Return [x, y] of the center of cell containing provided text 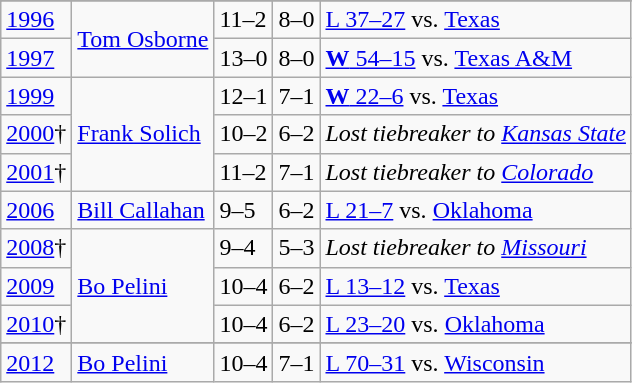
12–1 [244, 96]
1997 [36, 58]
2000† [36, 134]
1999 [36, 96]
2010† [36, 324]
9–5 [244, 210]
L 13–12 vs. Texas [476, 286]
9–4 [244, 248]
5–3 [296, 248]
Bill Callahan [143, 210]
1996 [36, 20]
Lost tiebreaker to Missouri [476, 248]
Tom Osborne [143, 39]
10–2 [244, 134]
2006 [36, 210]
L 37–27 vs. Texas [476, 20]
Lost tiebreaker to Kansas State [476, 134]
L 70–31 vs. Wisconsin [476, 362]
2008† [36, 248]
2001† [36, 172]
2012 [36, 362]
L 21–7 vs. Oklahoma [476, 210]
2009 [36, 286]
W 54–15 vs. Texas A&M [476, 58]
13–0 [244, 58]
Frank Solich [143, 134]
W 22–6 vs. Texas [476, 96]
Lost tiebreaker to Colorado [476, 172]
L 23–20 vs. Oklahoma [476, 324]
